Find where the given text appears and provide that cell's center as (X, Y) coordinate. 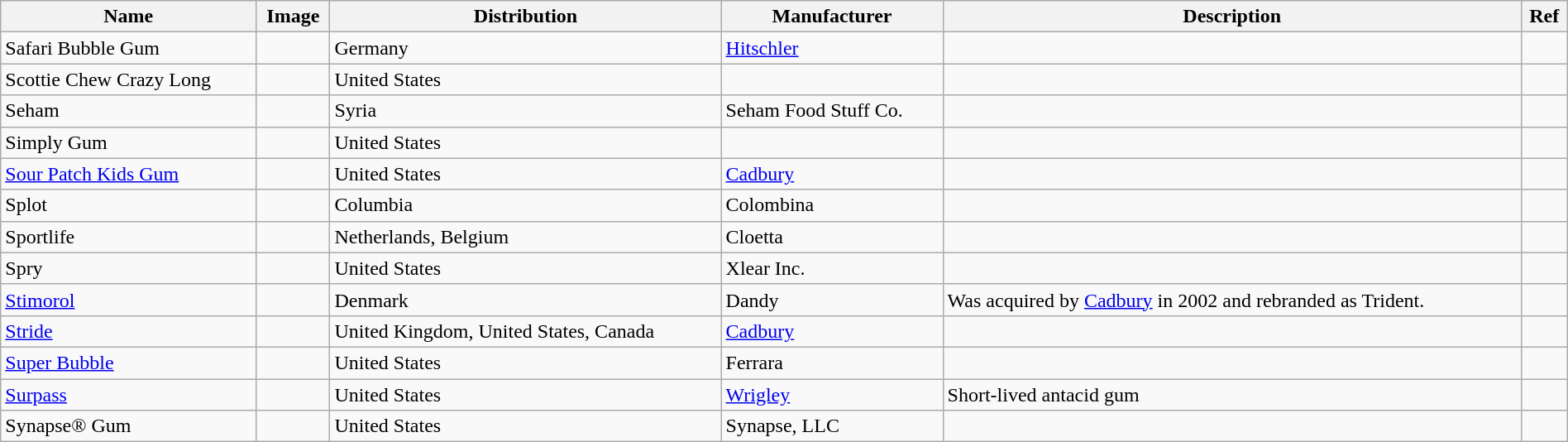
Colombina (832, 205)
Denmark (526, 300)
Short-lived antacid gum (1232, 395)
Image (293, 17)
Spry (129, 268)
Ferrara (832, 363)
Wrigley (832, 395)
Columbia (526, 205)
Dandy (832, 300)
Stimorol (129, 300)
Super Bubble (129, 363)
Splot (129, 205)
Surpass (129, 395)
Description (1232, 17)
Manufacturer (832, 17)
Seham Food Stuff Co. (832, 111)
Sour Patch Kids Gum (129, 174)
Synapse, LLC (832, 426)
Seham (129, 111)
Stride (129, 331)
Syria (526, 111)
Scottie Chew Crazy Long (129, 79)
Was acquired by Cadbury in 2002 and rebranded as Trident. (1232, 300)
Name (129, 17)
Simply Gum (129, 142)
Safari Bubble Gum (129, 48)
Distribution (526, 17)
Cloetta (832, 237)
Ref (1544, 17)
Synapse® Gum (129, 426)
Sportlife (129, 237)
Hitschler (832, 48)
Germany (526, 48)
Netherlands, Belgium (526, 237)
Xlear Inc. (832, 268)
United Kingdom, United States, Canada (526, 331)
